Find where the given text appears and provide that cell's center as [x, y] coordinate. 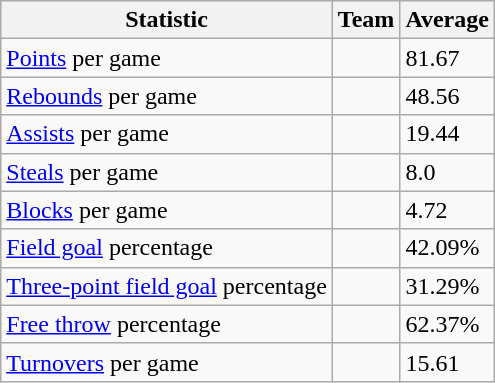
Assists per game [167, 134]
15.61 [448, 362]
Statistic [167, 20]
8.0 [448, 172]
81.67 [448, 58]
Turnovers per game [167, 362]
Field goal percentage [167, 248]
Three-point field goal percentage [167, 286]
Average [448, 20]
48.56 [448, 96]
Points per game [167, 58]
31.29% [448, 286]
Steals per game [167, 172]
19.44 [448, 134]
Team [366, 20]
4.72 [448, 210]
Free throw percentage [167, 324]
Blocks per game [167, 210]
42.09% [448, 248]
Rebounds per game [167, 96]
62.37% [448, 324]
